Identify which cell holds the provided text, then report its (X, Y) central coordinate. 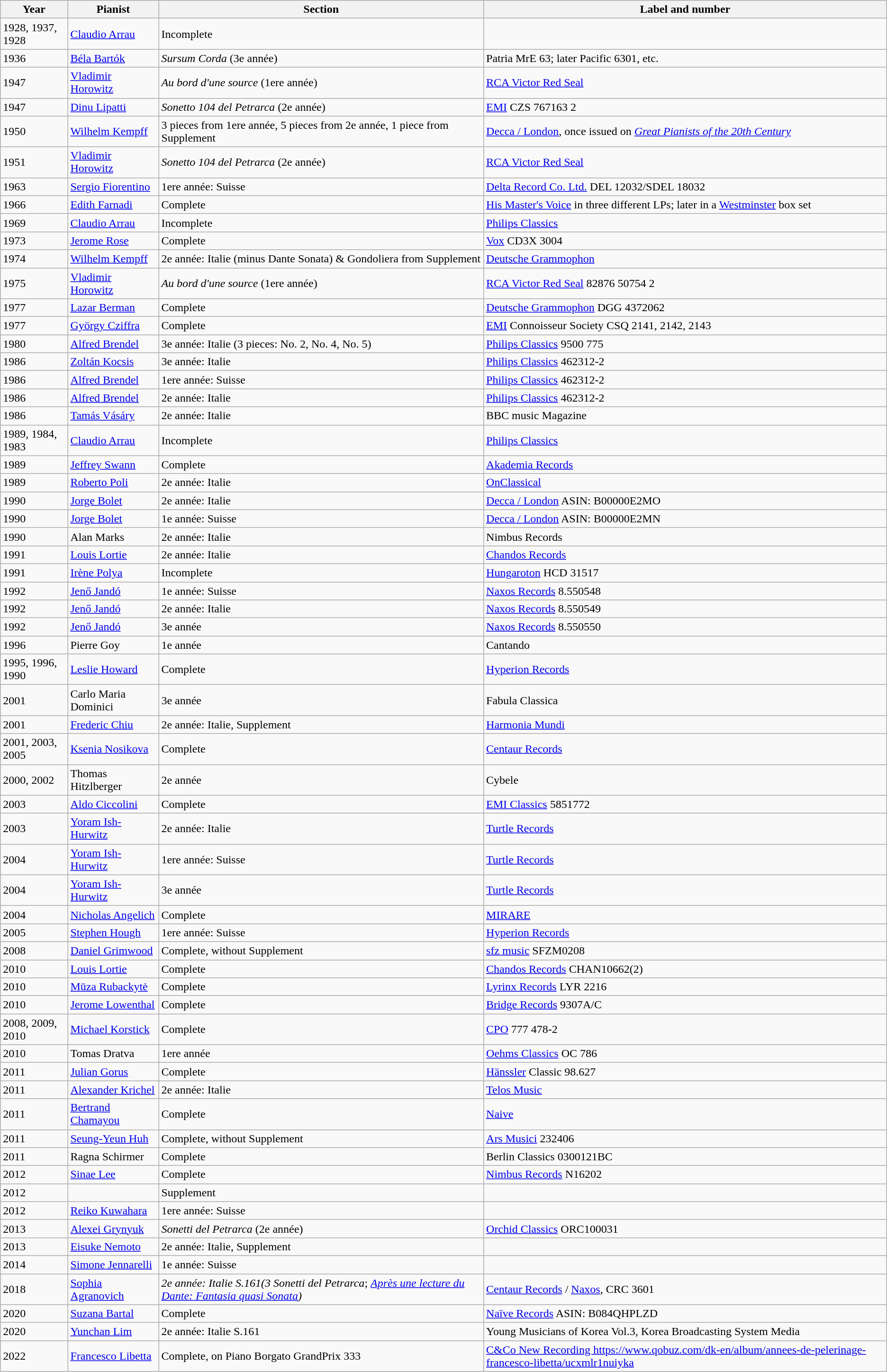
Carlo Maria Dominici (113, 700)
EMI Classics 5851772 (685, 804)
Complete, on Piano Borgato GrandPrix 333 (321, 1356)
Fabula Classica (685, 700)
Sergio Fiorentino (113, 187)
3e année: Italie (3 pieces: No. 2, No. 4, No. 5) (321, 344)
Cantando (685, 645)
Stephen Hough (113, 933)
Deutsche Grammophon DGG 4372062 (685, 308)
CPO 777 478-2 (685, 1030)
Naxos Records 8.550549 (685, 609)
1951 (34, 162)
1950 (34, 132)
2008 (34, 951)
OnClassical (685, 483)
Alexei Grynyuk (113, 1229)
Section (321, 9)
3e année: Italie (321, 362)
Nimbus Records N16202 (685, 1175)
Ragna Schirmer (113, 1157)
His Master's Voice in three different LPs; later in a Westminster box set (685, 205)
Frederic Chiu (113, 725)
Roberto Poli (113, 483)
Lyrinx Records LYR 2216 (685, 987)
Nimbus Records (685, 537)
Berlin Classics 0300121BC (685, 1157)
Label and number (685, 9)
Aldo Ciccolini (113, 804)
Deutsche Grammophon (685, 259)
Naïve Records ASIN: B084QHPLZD (685, 1314)
Akademia Records (685, 465)
Béla Bartók (113, 58)
Patria MrE 63; later Pacific 6301, etc. (685, 58)
Decca / London ASIN: B00000E2MN (685, 519)
Alexander Krichel (113, 1090)
Mūza Rubackytė (113, 987)
Lazar Berman (113, 308)
Dinu Lipatti (113, 107)
Chandos Records (685, 555)
Chandos Records CHAN10662(2) (685, 968)
Jeffrey Swann (113, 465)
1963 (34, 187)
Delta Record Co. Ltd. DEL 12032/SDEL 18032 (685, 187)
2018 (34, 1289)
Zoltán Kocsis (113, 362)
Irène Polya (113, 573)
2008, 2009, 2010 (34, 1030)
György Cziffra (113, 326)
Supplement (321, 1193)
Hungaroton HCD 31517 (685, 573)
1928, 1937, 1928 (34, 34)
Sophia Agranovich (113, 1289)
Naxos Records 8.550548 (685, 591)
EMI Connoisseur Society CSQ 2141, 2142, 2143 (685, 326)
Orchid Classics ORC100031 (685, 1229)
1e année (321, 645)
Year (34, 9)
Alan Marks (113, 537)
Simone Jennarelli (113, 1264)
Sinae Lee (113, 1175)
Decca / London ASIN: B00000E2MO (685, 501)
Naive (685, 1114)
Ars Musici 232406 (685, 1139)
1989, 1984, 1983 (34, 440)
2022 (34, 1356)
2014 (34, 1264)
MIRARE (685, 915)
1969 (34, 223)
1974 (34, 259)
Philips Classics 9500 775 (685, 344)
Decca / London, once issued on Great Pianists of the 20th Century (685, 132)
Edith Farnadi (113, 205)
1980 (34, 344)
Pianist (113, 9)
EMI CZS 767163 2 (685, 107)
2005 (34, 933)
Naxos Records 8.550550 (685, 627)
1995, 1996, 1990 (34, 670)
1975 (34, 283)
2e année: Italie S.161(3 Sonetti del Petrarca; Après une lecture du Dante: Fantasia quasi Sonata) (321, 1289)
Yunchan Lim (113, 1332)
sfz music SFZM0208 (685, 951)
1ere année (321, 1054)
1973 (34, 241)
Hänssler Classic 98.627 (685, 1072)
2001, 2003, 2005 (34, 749)
Reiko Kuwahara (113, 1211)
Telos Music (685, 1090)
1966 (34, 205)
2000, 2002 (34, 780)
Young Musicians of Korea Vol.3, Korea Broadcasting System Media (685, 1332)
Francesco Libetta (113, 1356)
Ksenia Nosikova (113, 749)
1936 (34, 58)
2e année: Italie S.161 (321, 1332)
Vox CD3X 3004 (685, 241)
Bridge Records 9307A/C (685, 1005)
Tomas Dratva (113, 1054)
BBC music Magazine (685, 416)
Seung-Yeun Huh (113, 1139)
Bertrand Chamayou (113, 1114)
Nicholas Angelich (113, 915)
Leslie Howard (113, 670)
Harmonia Mundi (685, 725)
Daniel Grimwood (113, 951)
Pierre Goy (113, 645)
Eisuke Nemoto (113, 1246)
Suzana Bartal (113, 1314)
C&Co New Recording https://www.qobuz.com/dk-en/album/annees-de-pelerinage-francesco-libetta/ucxmlr1nuiyka (685, 1356)
RCA Victor Red Seal 82876 50754 2 (685, 283)
1996 (34, 645)
Julian Gorus (113, 1072)
2e année (321, 780)
Centaur Records / Naxos, CRC 3601 (685, 1289)
Tamás Vásáry (113, 416)
2e année: Italie (minus Dante Sonata) & Gondoliera from Supplement (321, 259)
3 pieces from 1ere année, 5 pieces from 2e année, 1 piece from Supplement (321, 132)
Jerome Lowenthal (113, 1005)
Sonetti del Petrarca (2e année) (321, 1229)
Michael Korstick (113, 1030)
Sursum Corda (3e année) (321, 58)
Jerome Rose (113, 241)
Centaur Records (685, 749)
Cybele (685, 780)
Thomas Hitzlberger (113, 780)
Oehms Classics OC 786 (685, 1054)
